Determine the [x, y] coordinate at the center of the cell enclosing the given text.  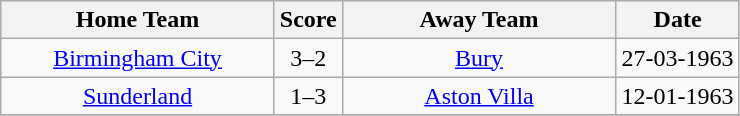
Away Team [479, 20]
Bury [479, 58]
Home Team [138, 20]
3–2 [308, 58]
1–3 [308, 96]
Sunderland [138, 96]
Birmingham City [138, 58]
12-01-1963 [678, 96]
Score [308, 20]
Aston Villa [479, 96]
27-03-1963 [678, 58]
Date [678, 20]
